For the text-containing cell, return its midpoint in (X, Y) coordinate format. 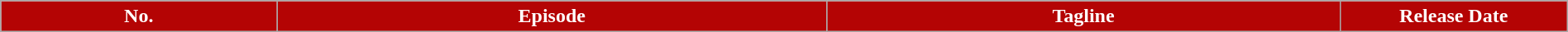
Release Date (1454, 16)
Tagline (1083, 16)
No. (139, 16)
Episode (552, 16)
